Scan for the cell matching the given text and deliver its [x, y] coordinate at center. 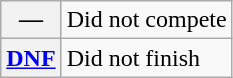
Did not compete [146, 20]
— [31, 20]
DNF [31, 58]
Did not finish [146, 58]
